Detect which cell encompasses the target text, then output its (X, Y) center coordinate. 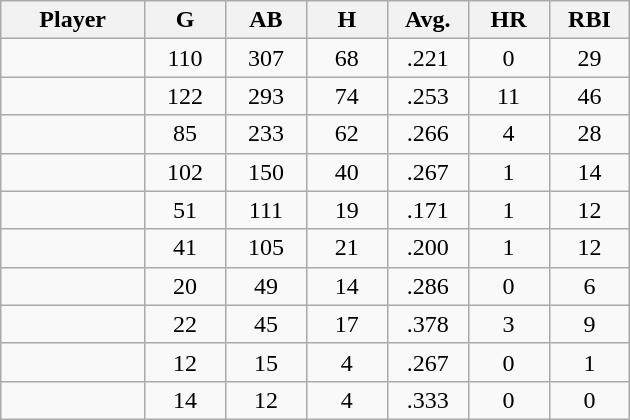
.286 (428, 286)
233 (266, 134)
H (346, 20)
41 (186, 248)
102 (186, 172)
Player (73, 20)
150 (266, 172)
.378 (428, 324)
.171 (428, 210)
11 (508, 96)
6 (590, 286)
40 (346, 172)
111 (266, 210)
20 (186, 286)
74 (346, 96)
46 (590, 96)
21 (346, 248)
15 (266, 362)
G (186, 20)
22 (186, 324)
85 (186, 134)
122 (186, 96)
.221 (428, 58)
28 (590, 134)
293 (266, 96)
RBI (590, 20)
3 (508, 324)
68 (346, 58)
19 (346, 210)
29 (590, 58)
49 (266, 286)
17 (346, 324)
51 (186, 210)
Avg. (428, 20)
.333 (428, 400)
45 (266, 324)
AB (266, 20)
110 (186, 58)
.200 (428, 248)
9 (590, 324)
62 (346, 134)
.253 (428, 96)
HR (508, 20)
307 (266, 58)
.266 (428, 134)
105 (266, 248)
